Return [X, Y] of the center of cell containing provided text 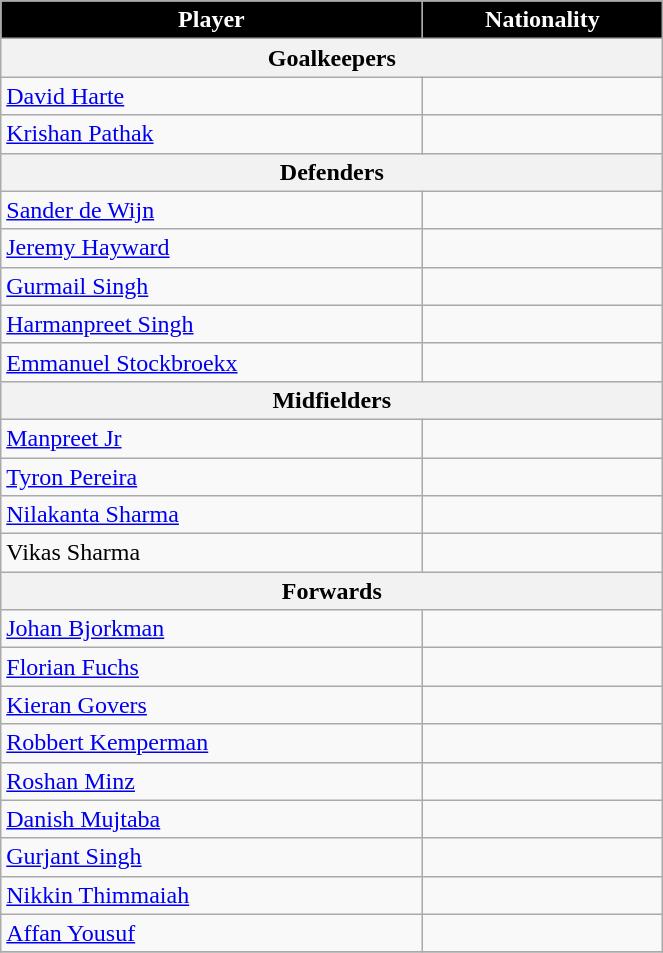
Goalkeepers [332, 58]
Affan Yousuf [212, 933]
Robbert Kemperman [212, 743]
Midfielders [332, 400]
Krishan Pathak [212, 134]
Forwards [332, 591]
Tyron Pereira [212, 477]
Emmanuel Stockbroekx [212, 362]
Manpreet Jr [212, 438]
Nationality [542, 20]
Gurmail Singh [212, 286]
Nilakanta Sharma [212, 515]
Johan Bjorkman [212, 629]
Jeremy Hayward [212, 248]
Vikas Sharma [212, 553]
Player [212, 20]
David Harte [212, 96]
Nikkin Thimmaiah [212, 895]
Roshan Minz [212, 781]
Defenders [332, 172]
Danish Mujtaba [212, 819]
Gurjant Singh [212, 857]
Kieran Govers [212, 705]
Sander de Wijn [212, 210]
Florian Fuchs [212, 667]
Harmanpreet Singh [212, 324]
